From the cell containing the given text, extract its center point as (X, Y) coordinate. 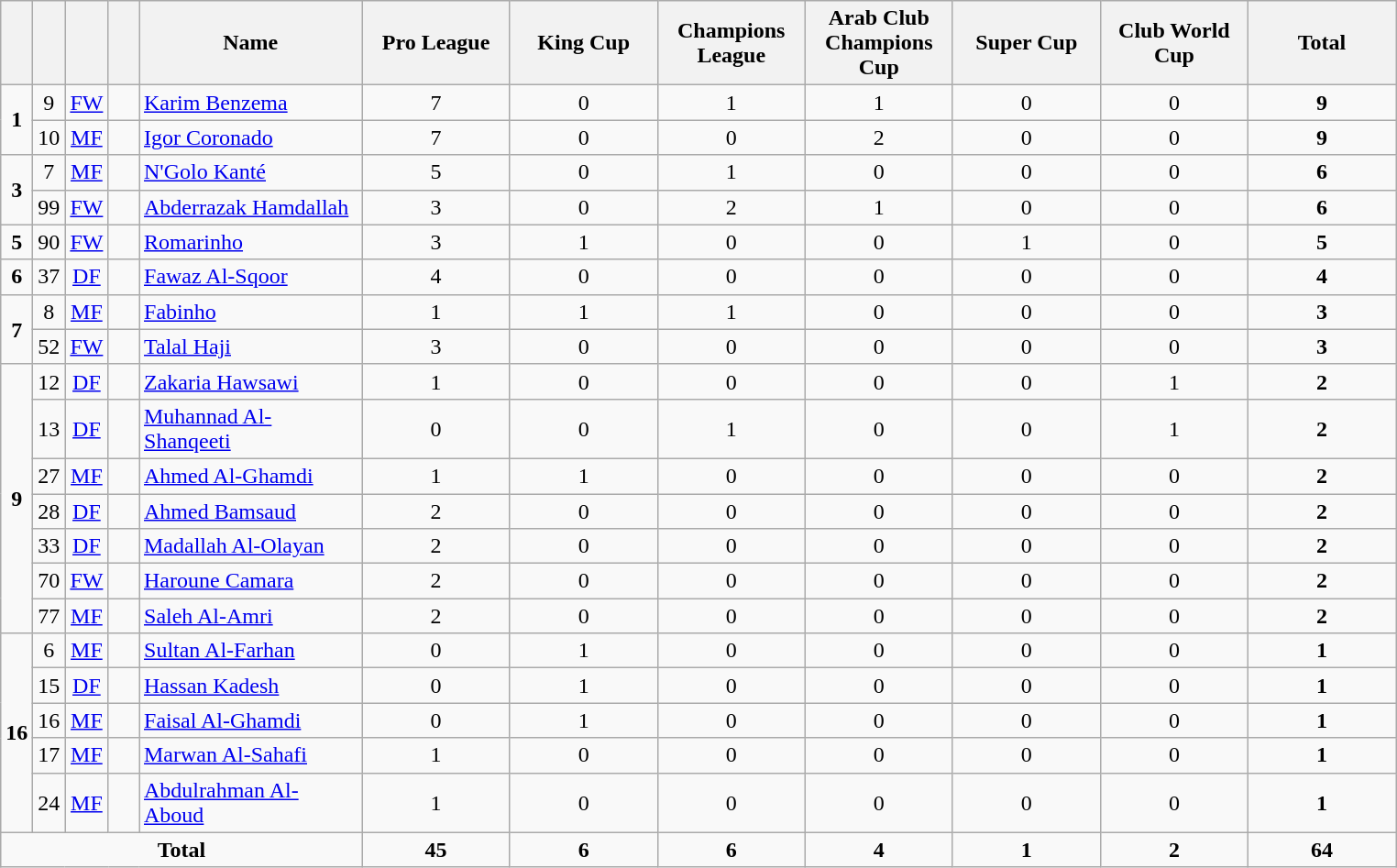
33 (49, 546)
Igor Coronado (251, 137)
Zakaria Hawsawi (251, 381)
Abderrazak Hamdallah (251, 207)
Pro League (436, 43)
Abdulrahman Al-Aboud (251, 803)
Marwan Al-Sahafi (251, 755)
Muhannad Al-Shanqeeti (251, 429)
28 (49, 511)
Madallah Al-Olayan (251, 546)
Saleh Al-Amri (251, 616)
45 (436, 850)
Talal Haji (251, 346)
Haroune Camara (251, 581)
Name (251, 43)
N'Golo Kanté (251, 172)
64 (1322, 850)
52 (49, 346)
37 (49, 277)
Arab Club Champions Cup (878, 43)
Super Cup (1027, 43)
99 (49, 207)
13 (49, 429)
24 (49, 803)
Champions League (731, 43)
Ahmed Al-Ghamdi (251, 476)
Faisal Al-Ghamdi (251, 720)
17 (49, 755)
15 (49, 686)
Hassan Kadesh (251, 686)
Romarinho (251, 242)
10 (49, 137)
77 (49, 616)
12 (49, 381)
90 (49, 242)
King Cup (583, 43)
Ahmed Bamsaud (251, 511)
8 (49, 312)
27 (49, 476)
Fabinho (251, 312)
Sultan Al-Farhan (251, 651)
Karim Benzema (251, 103)
70 (49, 581)
Fawaz Al-Sqoor (251, 277)
Club World Cup (1173, 43)
